Locate the cell with the specified text and output its [X, Y] center coordinate. 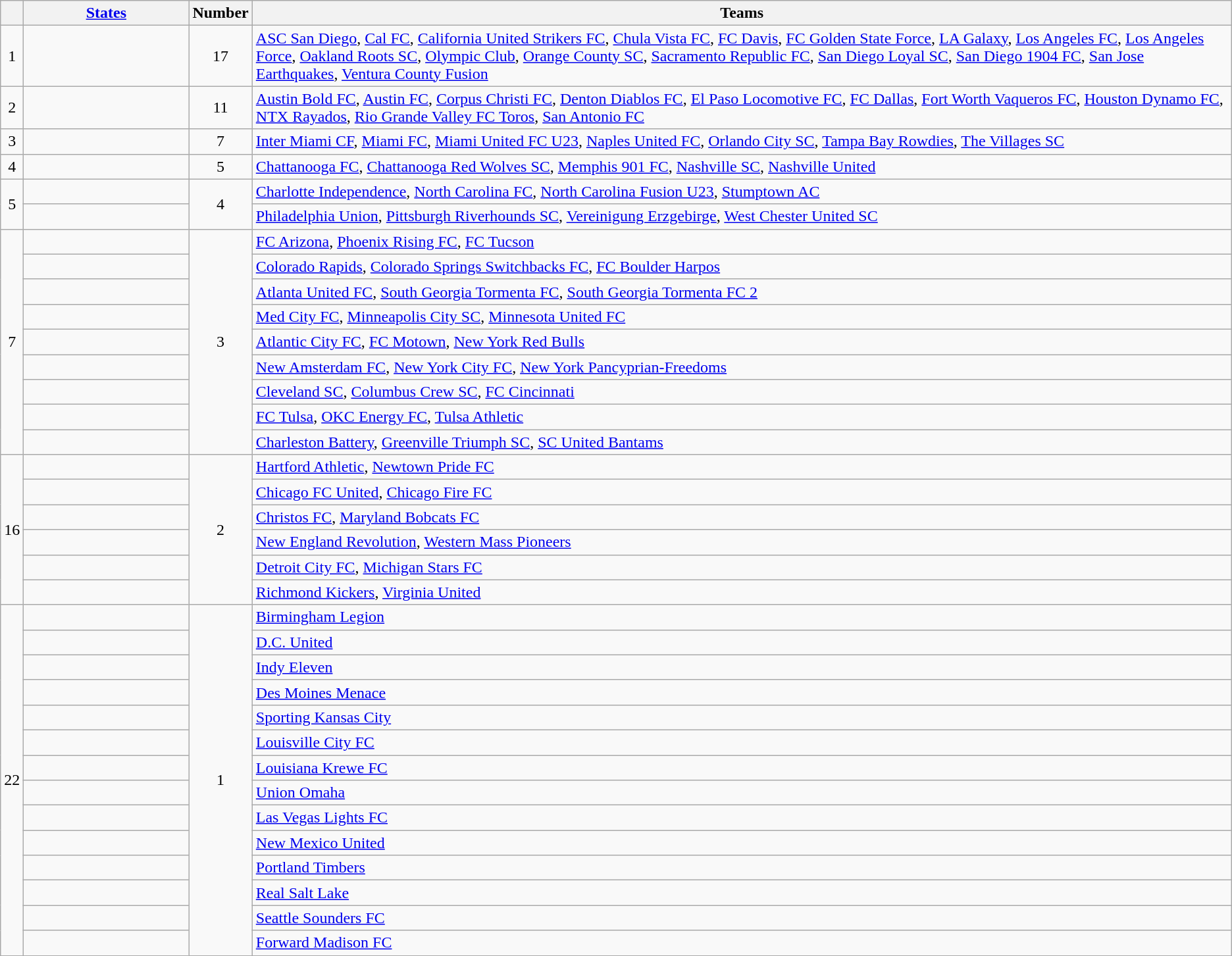
New Amsterdam FC, New York City FC, New York Pancyprian-Freedoms [742, 366]
Teams [742, 13]
FC Tulsa, OKC Energy FC, Tulsa Athletic [742, 417]
22 [12, 780]
Atlantic City FC, FC Motown, New York Red Bulls [742, 341]
Hartford Athletic, Newtown Pride FC [742, 467]
Cleveland SC, Columbus Crew SC, FC Cincinnati [742, 392]
Birmingham Legion [742, 617]
Portland Timbers [742, 868]
Indy Eleven [742, 667]
11 [220, 108]
Colorado Rapids, Colorado Springs Switchbacks FC, FC Boulder Harpos [742, 266]
D.C. United [742, 642]
Inter Miami CF, Miami FC, Miami United FC U23, Naples United FC, Orlando City SC, Tampa Bay Rowdies, The Villages SC [742, 141]
Sporting Kansas City [742, 717]
16 [12, 530]
Seattle Sounders FC [742, 918]
New England Revolution, Western Mass Pioneers [742, 542]
Des Moines Menace [742, 692]
Charlotte Independence, North Carolina FC, North Carolina Fusion U23, Stumptown AC [742, 191]
Atlanta United FC, South Georgia Tormenta FC, South Georgia Tormenta FC 2 [742, 291]
FC Arizona, Phoenix Rising FC, FC Tucson [742, 241]
Union Omaha [742, 793]
Louisville City FC [742, 742]
Number [220, 13]
Med City FC, Minneapolis City SC, Minnesota United FC [742, 316]
Chicago FC United, Chicago Fire FC [742, 492]
Forward Madison FC [742, 943]
Charleston Battery, Greenville Triumph SC, SC United Bantams [742, 442]
Las Vegas Lights FC [742, 818]
Louisiana Krewe FC [742, 768]
Real Salt Lake [742, 893]
Philadelphia Union, Pittsburgh Riverhounds SC, Vereinigung Erzgebirge, West Chester United SC [742, 216]
17 [220, 56]
Detroit City FC, Michigan Stars FC [742, 567]
Richmond Kickers, Virginia United [742, 592]
New Mexico United [742, 843]
States [107, 13]
Christos FC, Maryland Bobcats FC [742, 517]
Chattanooga FC, Chattanooga Red Wolves SC, Memphis 901 FC, Nashville SC, Nashville United [742, 166]
